Output the [x, y] coordinate of the center of the cell containing the given text.  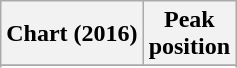
Peakposition [189, 34]
Chart (2016) [72, 34]
